Search for the cell housing the specified text and yield its (X, Y) center coordinate. 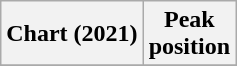
Peakposition (189, 34)
Chart (2021) (72, 34)
